Scan for the cell matching the given text and deliver its (X, Y) coordinate at center. 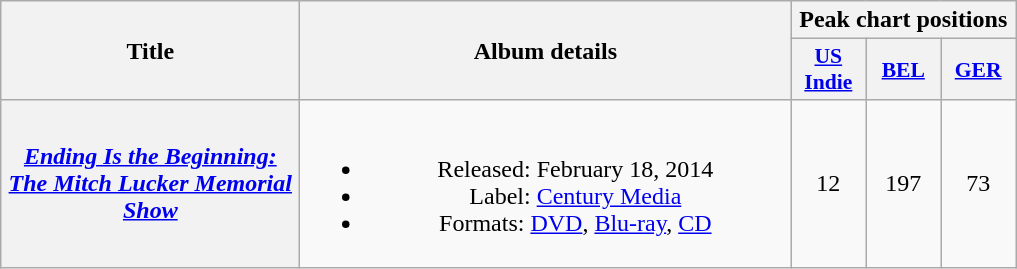
BEL (904, 70)
Ending Is the Beginning: The Mitch Lucker Memorial Show (150, 184)
197 (904, 184)
Album details (546, 50)
Title (150, 50)
US Indie (828, 70)
Released: February 18, 2014Label: Century MediaFormats: DVD, Blu-ray, CD (546, 184)
73 (978, 184)
GER (978, 70)
Peak chart positions (904, 20)
12 (828, 184)
